Determine the [X, Y] coordinate at the center of the cell enclosing the given text.  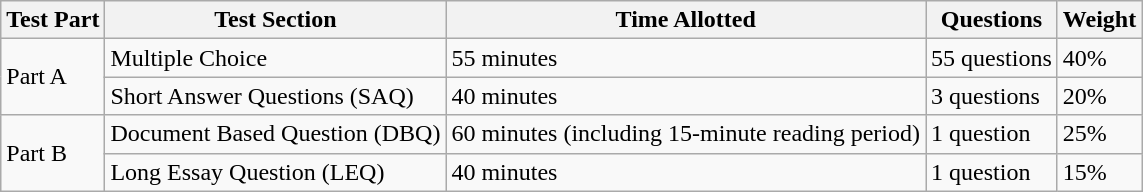
Part B [53, 153]
Time Allotted [686, 20]
20% [1099, 96]
Short Answer Questions (SAQ) [276, 96]
Multiple Choice [276, 58]
Test Part [53, 20]
Test Section [276, 20]
55 questions [992, 58]
Document Based Question (DBQ) [276, 134]
60 minutes (including 15-minute reading period) [686, 134]
Part A [53, 77]
25% [1099, 134]
40% [1099, 58]
Questions [992, 20]
Long Essay Question (LEQ) [276, 172]
55 minutes [686, 58]
Weight [1099, 20]
15% [1099, 172]
3 questions [992, 96]
